From the cell containing the given text, extract its center point as (X, Y) coordinate. 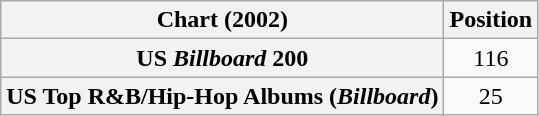
Position (491, 20)
Chart (2002) (222, 20)
US Billboard 200 (222, 58)
116 (491, 58)
US Top R&B/Hip-Hop Albums (Billboard) (222, 96)
25 (491, 96)
